Detect which cell encompasses the target text, then output its [X, Y] center coordinate. 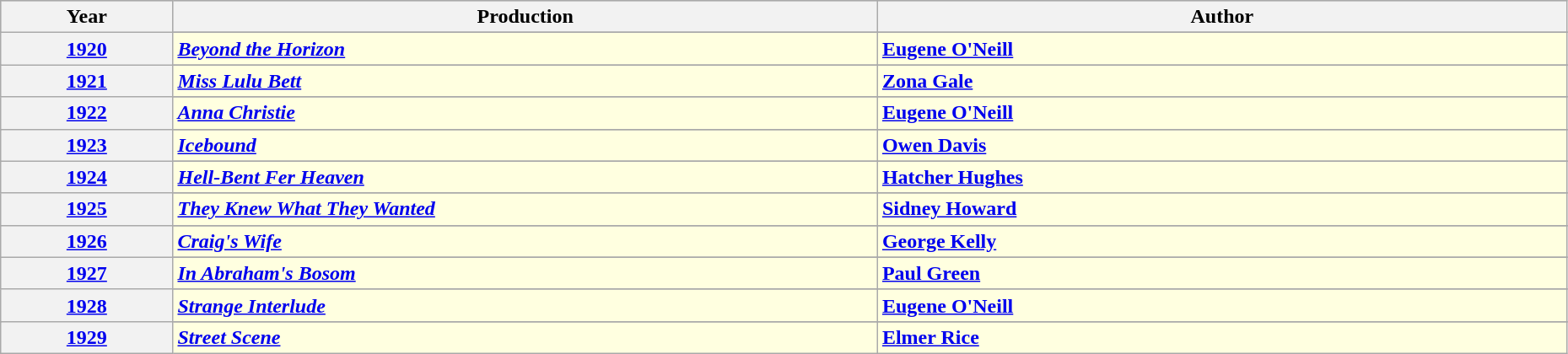
1924 [87, 177]
George Kelly [1221, 241]
They Knew What They Wanted [525, 209]
1925 [87, 209]
1926 [87, 241]
In Abraham's Bosom [525, 273]
Street Scene [525, 337]
Hell-Bent Fer Heaven [525, 177]
Anna Christie [525, 113]
1923 [87, 145]
Miss Lulu Bett [525, 81]
1920 [87, 49]
1921 [87, 81]
1928 [87, 305]
Production [525, 17]
Hatcher Hughes [1221, 177]
Paul Green [1221, 273]
1929 [87, 337]
Strange Interlude [525, 305]
Elmer Rice [1221, 337]
1927 [87, 273]
Year [87, 17]
Sidney Howard [1221, 209]
Craig's Wife [525, 241]
1922 [87, 113]
Beyond the Horizon [525, 49]
Icebound [525, 145]
Zona Gale [1221, 81]
Owen Davis [1221, 145]
Author [1221, 17]
